Detect which cell encompasses the target text, then output its (x, y) center coordinate. 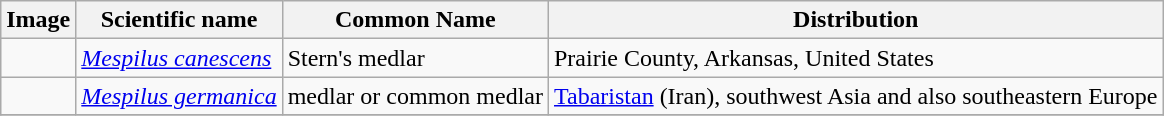
Distribution (856, 20)
Tabaristan (Iran), southwest Asia and also southeastern Europe (856, 96)
medlar or common medlar (415, 96)
Mespilus germanica (179, 96)
Prairie County, Arkansas, United States (856, 58)
Common Name (415, 20)
Mespilus canescens (179, 58)
Stern's medlar (415, 58)
Scientific name (179, 20)
Image (38, 20)
